From the cell containing the given text, extract its center point as [X, Y] coordinate. 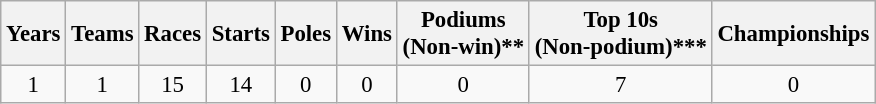
Top 10s(Non-podium)*** [620, 34]
Teams [102, 34]
15 [173, 85]
Starts [240, 34]
14 [240, 85]
Races [173, 34]
Championships [794, 34]
Podiums(Non-win)** [463, 34]
Poles [306, 34]
Wins [366, 34]
7 [620, 85]
Years [34, 34]
